Extract the (X, Y) coordinate from the center of the cell holding the provided text.  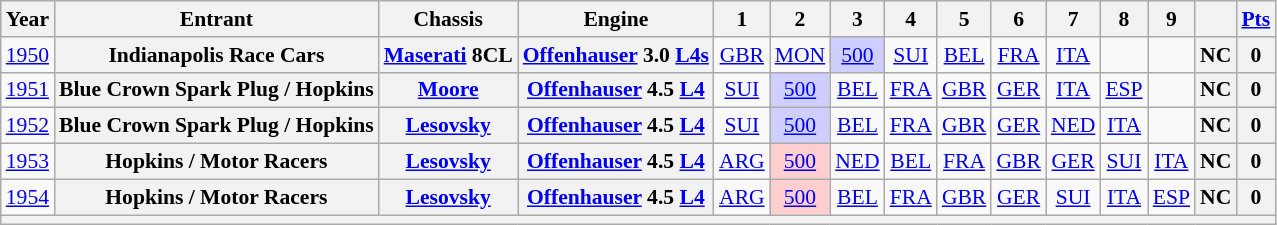
1950 (28, 55)
6 (1018, 19)
Pts (1256, 19)
Maserati 8CL (448, 55)
Indianapolis Race Cars (216, 55)
9 (1172, 19)
1952 (28, 126)
7 (1073, 19)
2 (800, 19)
Year (28, 19)
5 (964, 19)
Offenhauser 3.0 L4s (616, 55)
1 (742, 19)
Chassis (448, 19)
MON (800, 55)
8 (1124, 19)
1953 (28, 162)
Engine (616, 19)
3 (857, 19)
1954 (28, 197)
Moore (448, 90)
Entrant (216, 19)
4 (911, 19)
1951 (28, 90)
